Detect which cell encompasses the target text, then output its [X, Y] center coordinate. 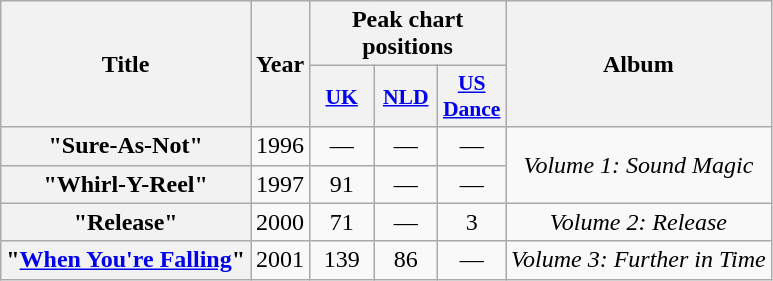
"Release" [126, 222]
139 [342, 260]
USDance [472, 96]
1996 [280, 146]
91 [342, 184]
Year [280, 64]
2001 [280, 260]
"Sure-As-Not" [126, 146]
Volume 1: Sound Magic [639, 165]
86 [406, 260]
"Whirl-Y-Reel" [126, 184]
Peak chart positions [408, 34]
Volume 2: Release [639, 222]
3 [472, 222]
NLD [406, 96]
Album [639, 64]
UK [342, 96]
2000 [280, 222]
71 [342, 222]
1997 [280, 184]
Volume 3: Further in Time [639, 260]
Title [126, 64]
"When You're Falling" [126, 260]
